Output the (x, y) coordinate of the center of the cell containing the given text.  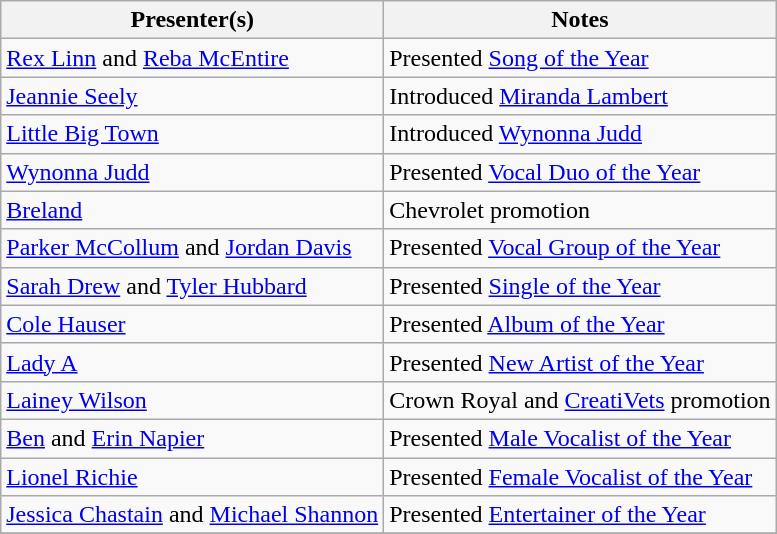
Cole Hauser (192, 324)
Breland (192, 210)
Presented Entertainer of the Year (580, 515)
Jeannie Seely (192, 96)
Wynonna Judd (192, 172)
Presented Male Vocalist of the Year (580, 438)
Presented Song of the Year (580, 58)
Presented Single of the Year (580, 286)
Little Big Town (192, 134)
Sarah Drew and Tyler Hubbard (192, 286)
Rex Linn and Reba McEntire (192, 58)
Ben and Erin Napier (192, 438)
Presenter(s) (192, 20)
Presented Female Vocalist of the Year (580, 477)
Presented New Artist of the Year (580, 362)
Introduced Wynonna Judd (580, 134)
Introduced Miranda Lambert (580, 96)
Crown Royal and CreatiVets promotion (580, 400)
Parker McCollum and Jordan Davis (192, 248)
Presented Vocal Duo of the Year (580, 172)
Notes (580, 20)
Jessica Chastain and Michael Shannon (192, 515)
Lionel Richie (192, 477)
Lainey Wilson (192, 400)
Presented Album of the Year (580, 324)
Lady A (192, 362)
Chevrolet promotion (580, 210)
Presented Vocal Group of the Year (580, 248)
